Identify which cell holds the provided text, then report its (X, Y) central coordinate. 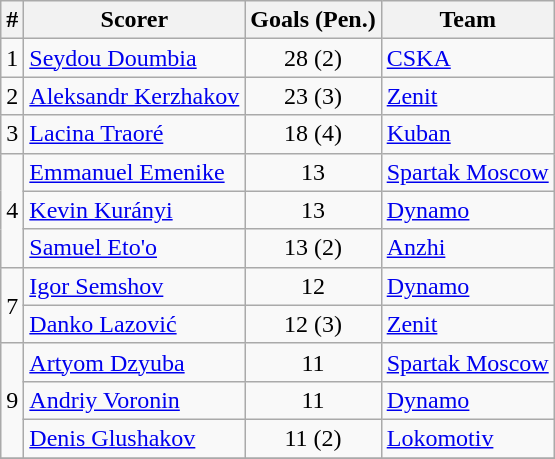
Artyom Dzyuba (134, 362)
2 (12, 96)
Emmanuel Emenike (134, 172)
Lacina Traoré (134, 134)
13 (2) (313, 248)
Team (468, 20)
Scorer (134, 20)
23 (3) (313, 96)
Denis Glushakov (134, 438)
18 (4) (313, 134)
11 (2) (313, 438)
Aleksandr Kerzhakov (134, 96)
Danko Lazović (134, 324)
Goals (Pen.) (313, 20)
CSKA (468, 58)
9 (12, 400)
Anzhi (468, 248)
# (12, 20)
28 (2) (313, 58)
12 (3) (313, 324)
12 (313, 286)
3 (12, 134)
Samuel Eto'o (134, 248)
Seydou Doumbia (134, 58)
Lokomotiv (468, 438)
4 (12, 210)
Igor Semshov (134, 286)
Andriy Voronin (134, 400)
Kevin Kurányi (134, 210)
Kuban (468, 134)
7 (12, 305)
1 (12, 58)
